Extract the [x, y] coordinate from the center of the cell holding the provided text.  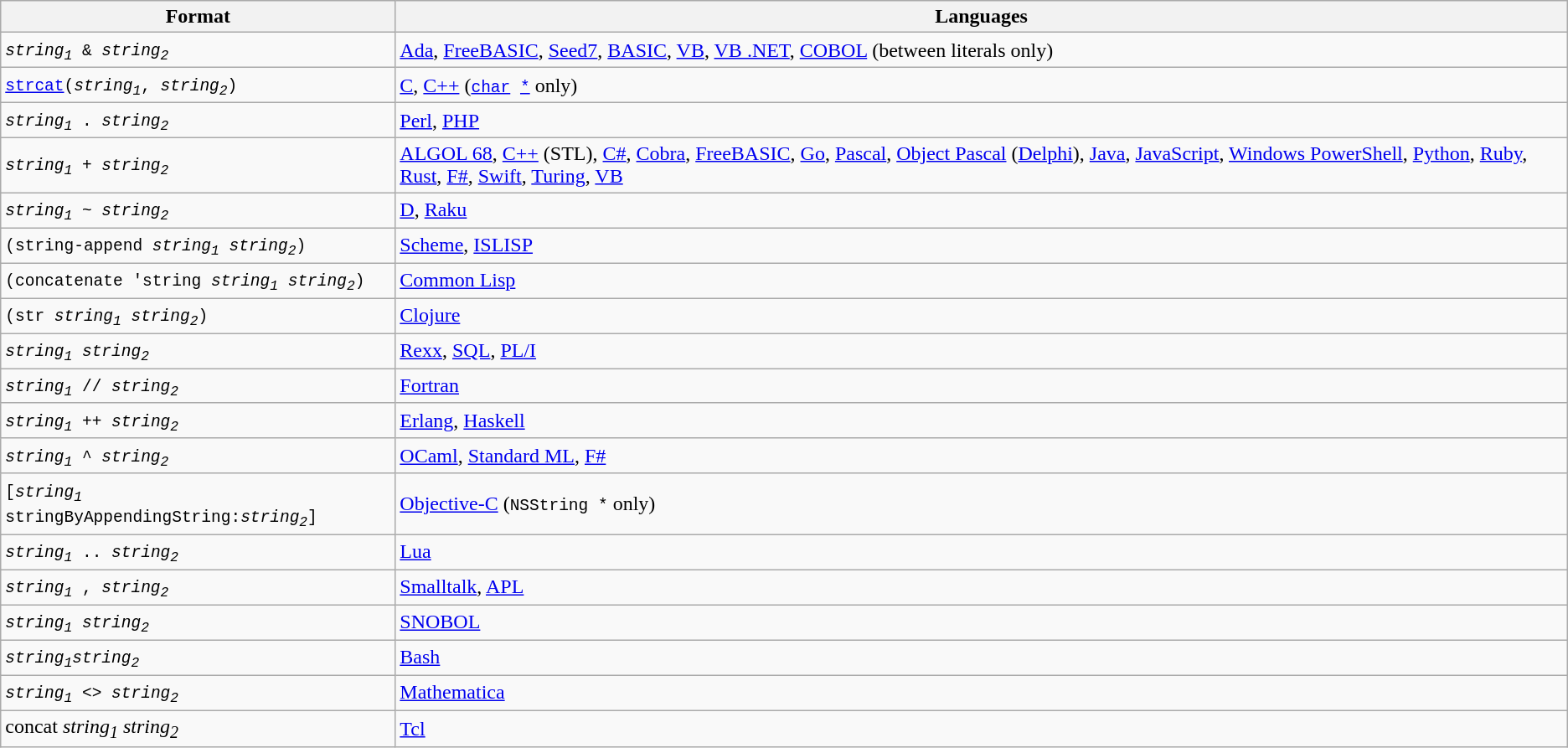
string1 ++ string2 [198, 420]
string1 // string2 [198, 386]
Fortran [982, 386]
Format [198, 17]
Ada, FreeBASIC, Seed7, BASIC, VB, VB .NET, COBOL (between literals only) [982, 50]
string1 <> string2 [198, 693]
string1string2 [198, 658]
Clojure [982, 316]
concat string1 string2 [198, 729]
Rexx, SQL, PL/I [982, 351]
string1 . string2 [198, 121]
string1 , string2 [198, 587]
Lua [982, 552]
OCaml, Standard ML, F# [982, 456]
strcat(string1, string2) [198, 85]
[string1 stringByAppendingString:string2] [198, 504]
Scheme, ISLISP [982, 245]
Perl, PHP [982, 121]
string1 .. string2 [198, 552]
Bash [982, 658]
Erlang, Haskell [982, 420]
string1 ~ string2 [198, 210]
D, Raku [982, 210]
string1 + string2 [198, 166]
Languages [982, 17]
Common Lisp [982, 281]
(str string1 string2) [198, 316]
string1 ^ string2 [198, 456]
(concatenate 'string string1 string2) [198, 281]
SNOBOL [982, 622]
C, C++ (char * only) [982, 85]
(string-append string1 string2) [198, 245]
Objective-C (NSString * only) [982, 504]
Mathematica [982, 693]
string1 & string2 [198, 50]
Smalltalk, APL [982, 587]
Tcl [982, 729]
